Determine the [x, y] coordinate at the center of the cell enclosing the given text.  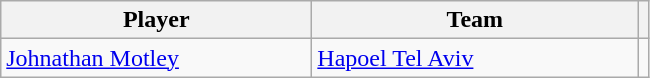
Team [475, 20]
Player [156, 20]
Hapoel Tel Aviv [475, 58]
Johnathan Motley [156, 58]
